Output the (X, Y) coordinate of the center of the cell containing the given text.  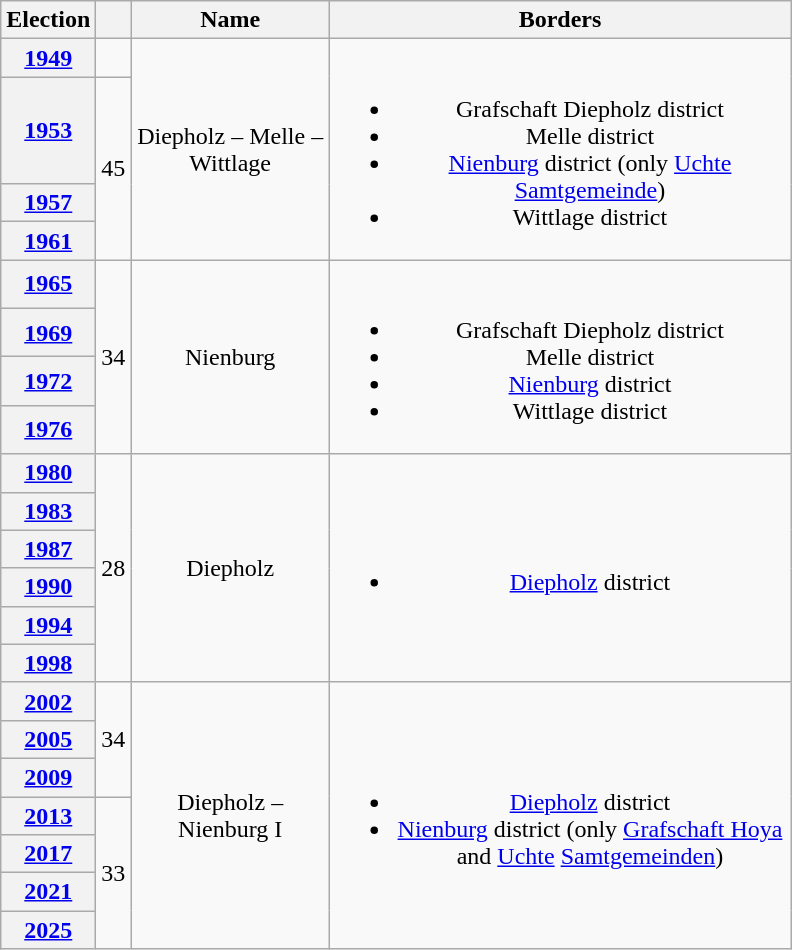
1953 (48, 130)
2009 (48, 777)
1987 (48, 549)
2005 (48, 739)
1957 (48, 203)
2021 (48, 892)
1961 (48, 241)
1994 (48, 625)
Diepholz – Melle – Wittlage (230, 150)
Grafschaft Diepholz districtMelle districtNienburg district (only Uchte Samtgemeinde)Wittlage district (560, 150)
33 (114, 872)
2025 (48, 930)
Nienburg (230, 357)
1980 (48, 473)
1998 (48, 663)
28 (114, 568)
Diepholz districtNienburg district (only Grafschaft Hoya and Uchte Samtgemeinden) (560, 815)
2017 (48, 854)
Election (48, 20)
1976 (48, 430)
Name (230, 20)
2013 (48, 815)
Diepholz district (560, 568)
Diepholz – Nienburg I (230, 815)
Borders (560, 20)
1949 (48, 58)
Diepholz (230, 568)
1983 (48, 511)
45 (114, 168)
1969 (48, 332)
1990 (48, 587)
Grafschaft Diepholz districtMelle districtNienburg districtWittlage district (560, 357)
1972 (48, 382)
1965 (48, 284)
2002 (48, 701)
